Capture the cell that displays the provided text and extract its [x, y] central coordinate. 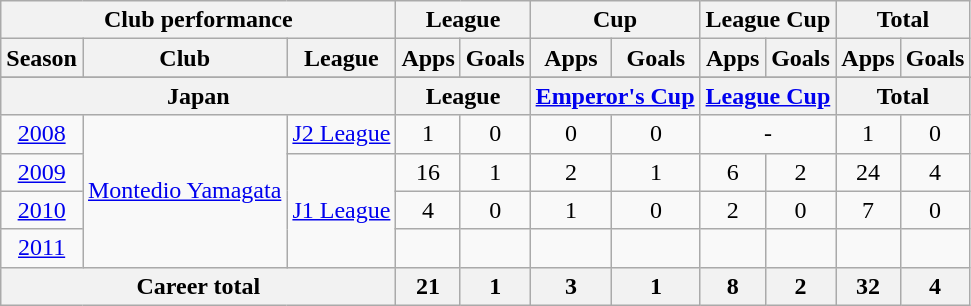
16 [428, 172]
2008 [42, 134]
Cup [615, 20]
Season [42, 58]
8 [732, 286]
2010 [42, 210]
3 [571, 286]
J1 League [342, 210]
Japan [198, 96]
2009 [42, 172]
Emperor's Cup [615, 96]
Club [184, 58]
7 [868, 210]
6 [732, 172]
Career total [198, 286]
2011 [42, 248]
J2 League [342, 134]
21 [428, 286]
32 [868, 286]
24 [868, 172]
Montedio Yamagata [184, 191]
- [768, 134]
Club performance [198, 20]
